Pinpoint the cell where the given text exists, returning its (x, y) midpoint coordinate. 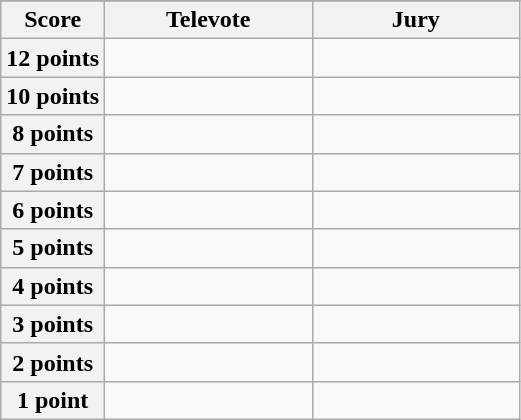
5 points (53, 248)
10 points (53, 96)
6 points (53, 210)
1 point (53, 400)
8 points (53, 134)
3 points (53, 324)
12 points (53, 58)
Score (53, 20)
7 points (53, 172)
4 points (53, 286)
Televote (209, 20)
Jury (416, 20)
2 points (53, 362)
